Provide the [x, y] coordinate of the cell's center where the given text is located.  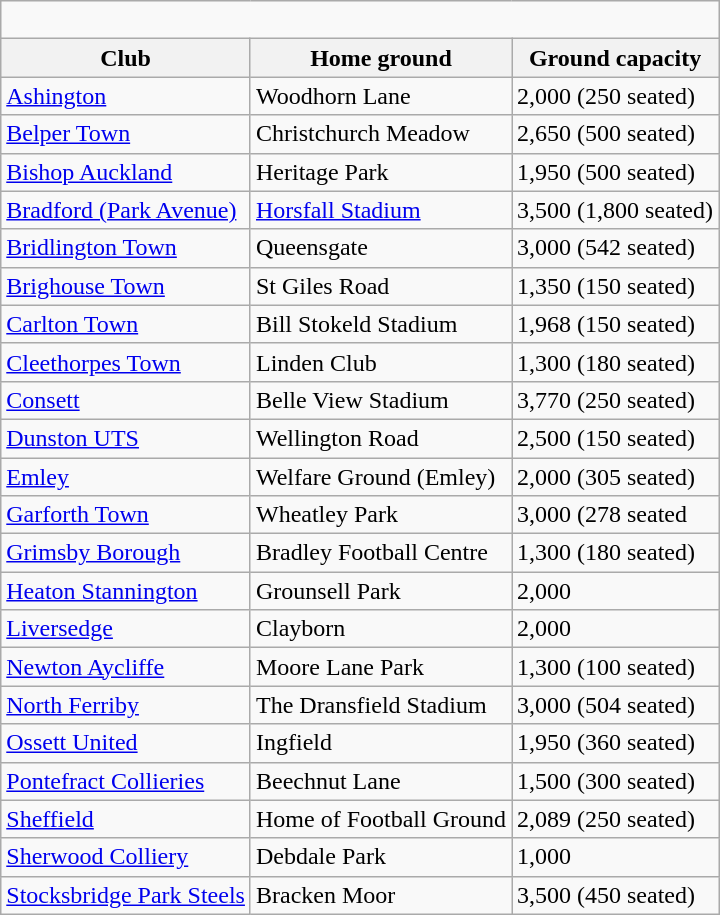
1,000 [616, 857]
Heritage Park [380, 172]
2,500 (150 seated) [616, 438]
Moore Lane Park [380, 667]
3,770 (250 seated) [616, 400]
Emley [126, 477]
Ashington [126, 96]
2,000 (250 seated) [616, 96]
Grimsby Borough [126, 553]
Queensgate [380, 248]
Bradley Football Centre [380, 553]
1,500 (300 seated) [616, 781]
North Ferriby [126, 705]
Bridlington Town [126, 248]
Brighouse Town [126, 286]
Belle View Stadium [380, 400]
Linden Club [380, 362]
Christchurch Meadow [380, 134]
1,950 (360 seated) [616, 743]
Bracken Moor [380, 895]
Consett [126, 400]
1,350 (150 seated) [616, 286]
Ground capacity [616, 58]
Beechnut Lane [380, 781]
Ingfield [380, 743]
Bradford (Park Avenue) [126, 210]
2,650 (500 seated) [616, 134]
Sheffield [126, 819]
3,000 (542 seated) [616, 248]
Woodhorn Lane [380, 96]
1,300 (100 seated) [616, 667]
Carlton Town [126, 324]
Cleethorpes Town [126, 362]
Debdale Park [380, 857]
Wellington Road [380, 438]
The Dransfield Stadium [380, 705]
Bill Stokeld Stadium [380, 324]
Pontefract Collieries [126, 781]
1,968 (150 seated) [616, 324]
Welfare Ground (Emley) [380, 477]
Stocksbridge Park Steels [126, 895]
Ossett United [126, 743]
Bishop Auckland [126, 172]
3,000 (504 seated) [616, 705]
Grounsell Park [380, 591]
3,500 (1,800 seated) [616, 210]
Newton Aycliffe [126, 667]
Dunston UTS [126, 438]
3,500 (450 seated) [616, 895]
Horsfall Stadium [380, 210]
Clayborn [380, 629]
2,000 (305 seated) [616, 477]
St Giles Road [380, 286]
2,089 (250 seated) [616, 819]
Club [126, 58]
Heaton Stannington [126, 591]
Sherwood Colliery [126, 857]
Belper Town [126, 134]
1,950 (500 seated) [616, 172]
3,000 (278 seated [616, 515]
Home of Football Ground [380, 819]
Wheatley Park [380, 515]
Home ground [380, 58]
Garforth Town [126, 515]
Liversedge [126, 629]
